Output the [X, Y] coordinate of the center of the cell containing the given text.  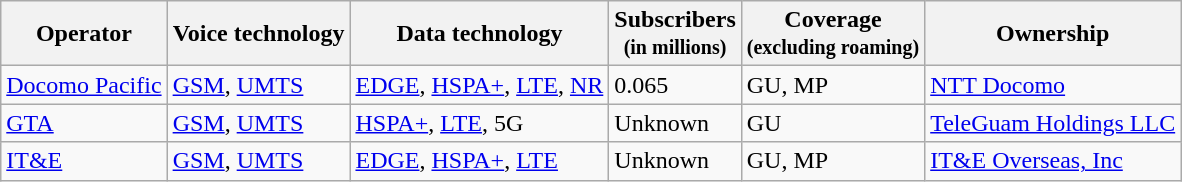
TeleGuam Holdings LLC [1053, 123]
Ownership [1053, 34]
Data technology [480, 34]
Subscribers (in millions) [675, 34]
EDGE, HSPA+, LTE [480, 161]
IT&E Overseas, Inc [1053, 161]
Operator [84, 34]
0.065 [675, 85]
Voice technology [258, 34]
GTA [84, 123]
NTT Docomo [1053, 85]
Coverage (excluding roaming) [832, 34]
IT&E [84, 161]
HSPA+, LTE, 5G [480, 123]
Docomo Pacific [84, 85]
EDGE, HSPA+, LTE, NR [480, 85]
GU [832, 123]
